Identify which cell holds the provided text, then report its (X, Y) central coordinate. 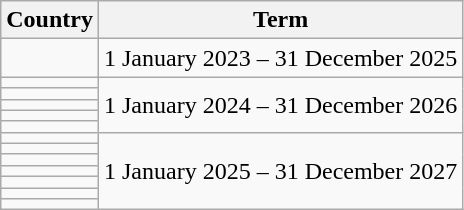
Country (50, 20)
Term (280, 20)
1 January 2023 – 31 December 2025 (280, 58)
1 January 2025 – 31 December 2027 (280, 170)
1 January 2024 – 31 December 2026 (280, 104)
